Pinpoint the cell where the given text exists, returning its [X, Y] midpoint coordinate. 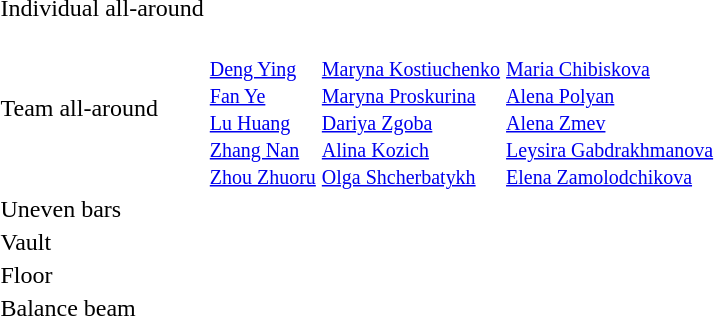
Maryna KostiuchenkoMaryna ProskurinaDariya ZgobaAlina KozichOlga Shcherbatykh [410, 108]
Deng YingFan YeLu HuangZhang NanZhou Zhuoru [262, 108]
